From the cell containing the given text, extract its center point as [x, y] coordinate. 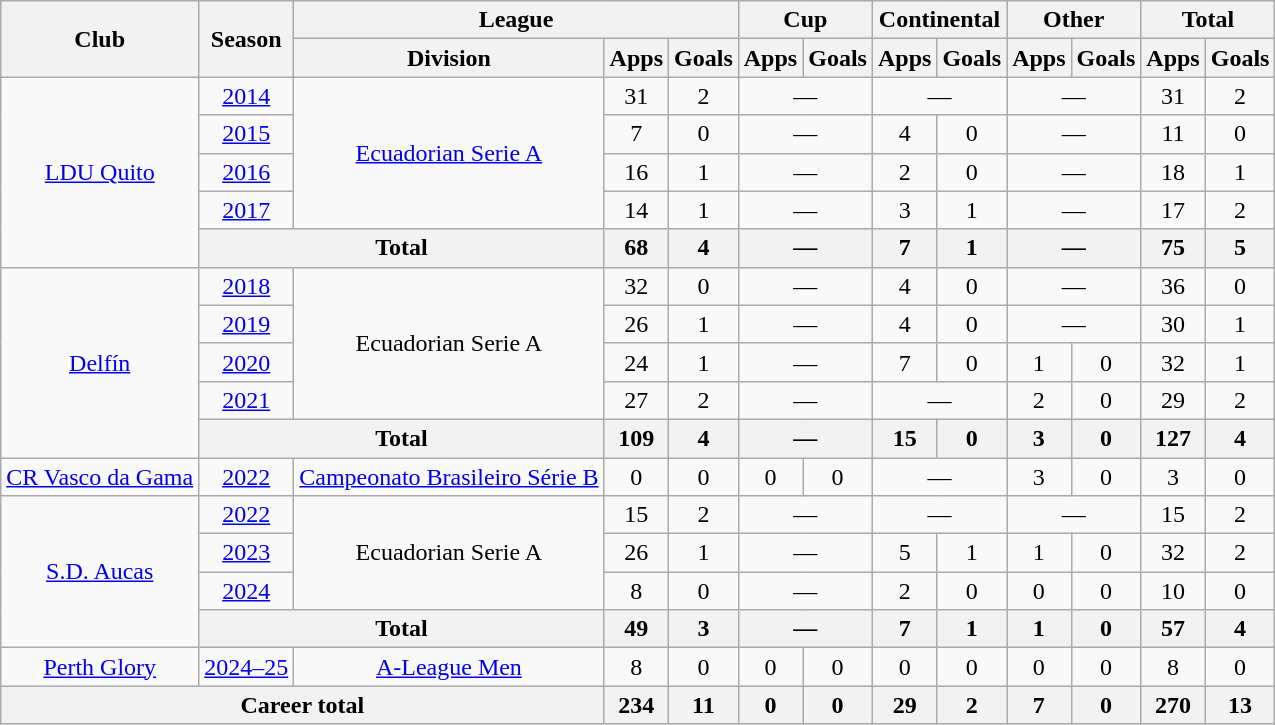
Perth Glory [100, 667]
CR Vasco da Gama [100, 477]
LDU Quito [100, 172]
24 [636, 362]
13 [1240, 705]
2015 [246, 134]
Continental [939, 20]
234 [636, 705]
2019 [246, 324]
2016 [246, 172]
2014 [246, 96]
Season [246, 39]
2018 [246, 286]
17 [1173, 210]
2024 [246, 591]
2021 [246, 400]
75 [1173, 248]
16 [636, 172]
109 [636, 438]
Career total [302, 705]
Club [100, 39]
2020 [246, 362]
2024–25 [246, 667]
18 [1173, 172]
27 [636, 400]
Delfín [100, 362]
Cup [805, 20]
Other [1074, 20]
A-League Men [449, 667]
League [516, 20]
127 [1173, 438]
2023 [246, 553]
57 [1173, 629]
36 [1173, 286]
270 [1173, 705]
14 [636, 210]
Campeonato Brasileiro Série B [449, 477]
68 [636, 248]
2017 [246, 210]
Division [449, 58]
10 [1173, 591]
49 [636, 629]
S.D. Aucas [100, 572]
30 [1173, 324]
